Provide the [x, y] coordinate of the cell's center where the given text is located.  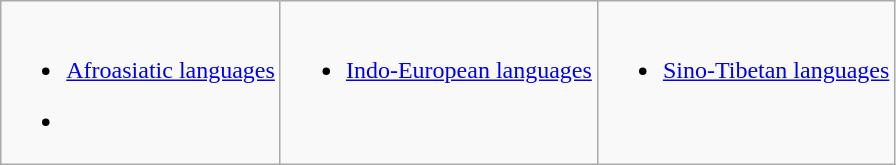
Indo-European languages [438, 83]
Sino-Tibetan languages [746, 83]
Afroasiatic languages [141, 83]
